Search for the cell housing the specified text and yield its [X, Y] center coordinate. 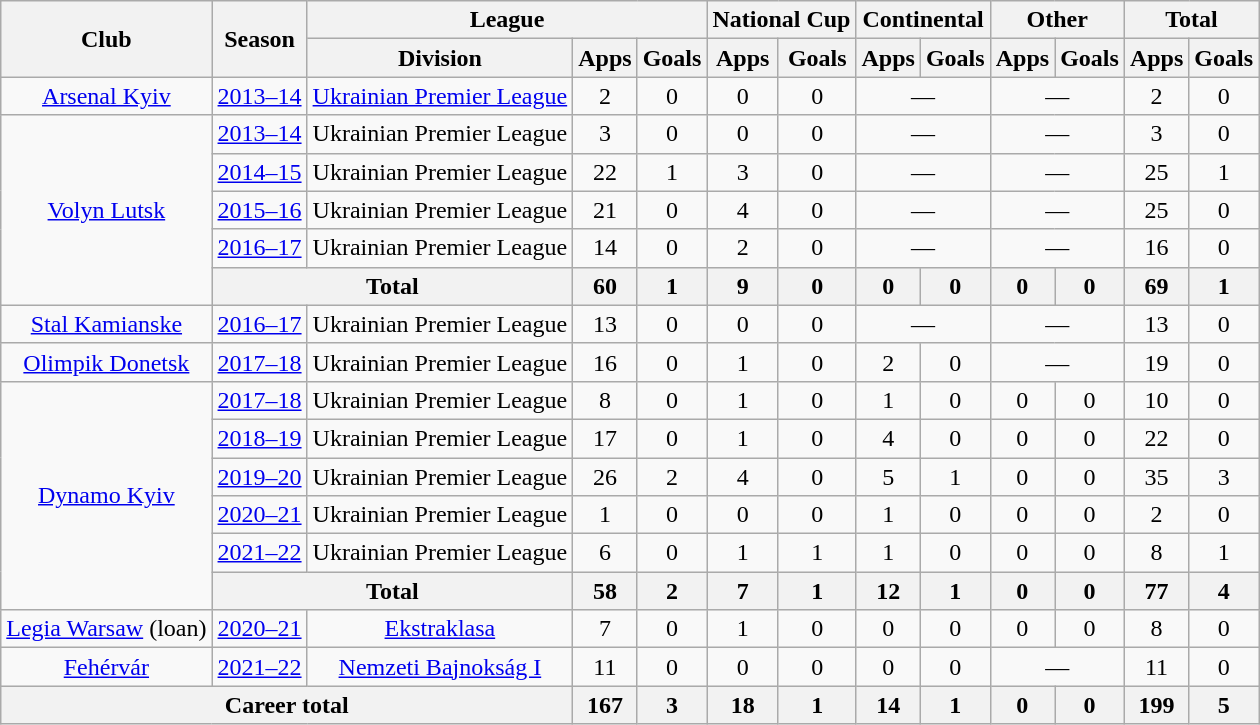
2018–19 [260, 438]
18 [743, 705]
Dynamo Kyiv [106, 495]
Continental [923, 20]
Legia Warsaw (loan) [106, 629]
Fehérvár [106, 667]
Olimpik Donetsk [106, 362]
19 [1156, 362]
2015–16 [260, 210]
Club [106, 39]
Ekstraklasa [440, 629]
21 [605, 210]
2019–20 [260, 477]
Season [260, 39]
12 [888, 591]
League [507, 20]
National Cup [782, 20]
17 [605, 438]
Arsenal Kyiv [106, 96]
6 [605, 553]
2014–15 [260, 172]
69 [1156, 286]
58 [605, 591]
167 [605, 705]
10 [1156, 400]
Career total [287, 705]
Stal Kamianske [106, 324]
77 [1156, 591]
35 [1156, 477]
Division [440, 58]
Volyn Lutsk [106, 210]
60 [605, 286]
Other [1057, 20]
199 [1156, 705]
26 [605, 477]
9 [743, 286]
Nemzeti Bajnokság I [440, 667]
